For the text-containing cell, return its midpoint in (x, y) coordinate format. 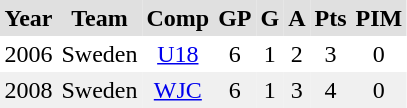
Team (100, 18)
Year (28, 18)
GP (235, 18)
Pts (330, 18)
2 (297, 54)
4 (330, 90)
PIM (379, 18)
WJC (178, 90)
2006 (28, 54)
G (270, 18)
A (297, 18)
U18 (178, 54)
Comp (178, 18)
2008 (28, 90)
